Find where the given text appears and provide that cell's center as (x, y) coordinate. 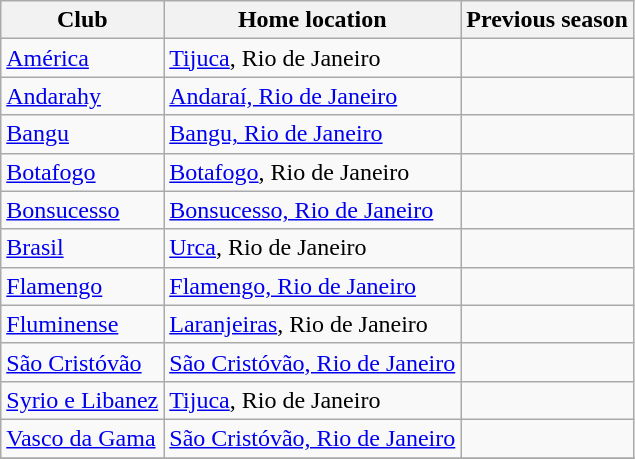
Previous season (548, 20)
São Cristóvão (82, 362)
Flamengo, Rio de Janeiro (312, 286)
Andaraí, Rio de Janeiro (312, 96)
Bangu, Rio de Janeiro (312, 134)
Bangu (82, 134)
América (82, 58)
Andarahy (82, 96)
Botafogo, Rio de Janeiro (312, 172)
Brasil (82, 248)
Vasco da Gama (82, 438)
Botafogo (82, 172)
Fluminense (82, 324)
Laranjeiras, Rio de Janeiro (312, 324)
Club (82, 20)
Home location (312, 20)
Bonsucesso, Rio de Janeiro (312, 210)
Bonsucesso (82, 210)
Urca, Rio de Janeiro (312, 248)
Flamengo (82, 286)
Syrio e Libanez (82, 400)
